Extract the [X, Y] coordinate from the center of the cell holding the provided text.  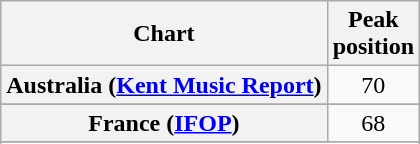
Peakposition [373, 34]
68 [373, 123]
Chart [164, 34]
Australia (Kent Music Report) [164, 85]
70 [373, 85]
France (IFOP) [164, 123]
